Search for the cell housing the specified text and yield its (x, y) center coordinate. 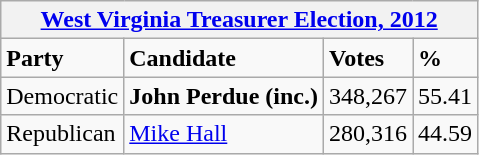
West Virginia Treasurer Election, 2012 (240, 20)
Democratic (62, 96)
Votes (368, 58)
Mike Hall (224, 134)
Party (62, 58)
Republican (62, 134)
44.59 (446, 134)
John Perdue (inc.) (224, 96)
280,316 (368, 134)
% (446, 58)
348,267 (368, 96)
55.41 (446, 96)
Candidate (224, 58)
